Return the [X, Y] coordinate for the center point of the cell that contains the specified text.  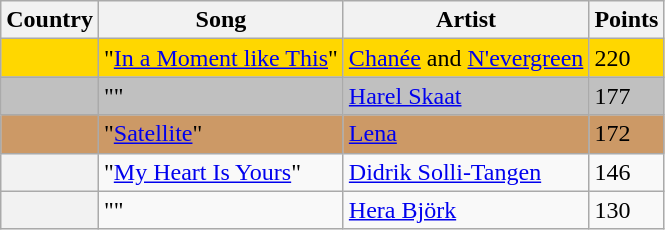
Song [220, 20]
Harel Skaat [466, 96]
Chanée and N'evergreen [466, 58]
"Satellite" [220, 134]
172 [626, 134]
Artist [466, 20]
130 [626, 210]
177 [626, 96]
"In a Moment like This" [220, 58]
Lena [466, 134]
146 [626, 172]
Points [626, 20]
Country [50, 20]
Didrik Solli-Tangen [466, 172]
"My Heart Is Yours" [220, 172]
220 [626, 58]
Hera Björk [466, 210]
